Locate the cell with the specified text and output its [X, Y] center coordinate. 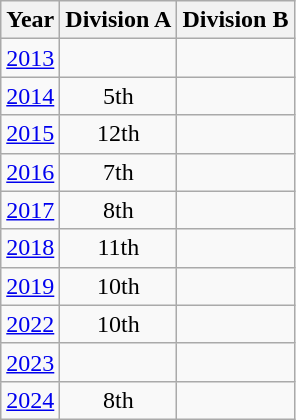
2023 [30, 362]
2024 [30, 400]
2015 [30, 134]
2016 [30, 172]
2018 [30, 248]
Division B [236, 20]
2014 [30, 96]
5th [118, 96]
2017 [30, 210]
Division A [118, 20]
2013 [30, 58]
7th [118, 172]
12th [118, 134]
Year [30, 20]
2022 [30, 324]
11th [118, 248]
2019 [30, 286]
